Return [X, Y] of the center of cell containing provided text 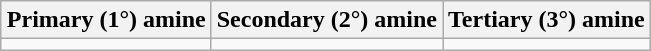
Primary (1°) amine [106, 20]
Tertiary (3°) amine [547, 20]
Secondary (2°) amine [326, 20]
